Determine the (x, y) coordinate at the center of the cell enclosing the given text.  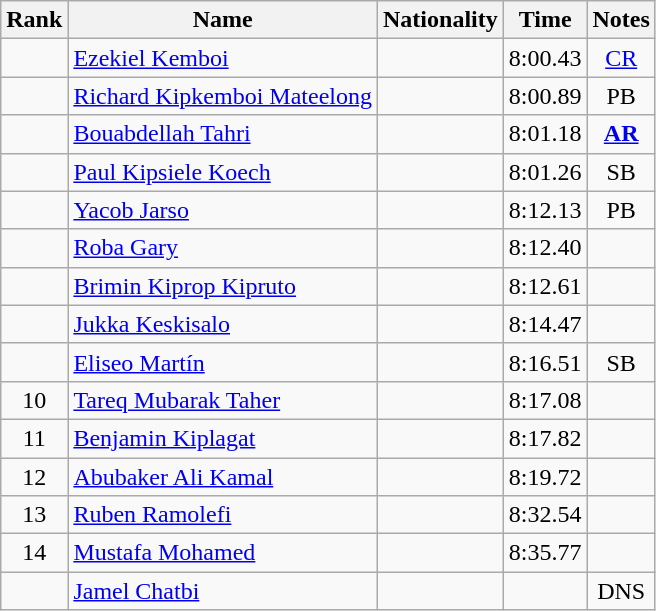
Richard Kipkemboi Mateelong (223, 96)
8:17.08 (545, 400)
8:32.54 (545, 515)
Roba Gary (223, 248)
Abubaker Ali Kamal (223, 477)
8:00.43 (545, 58)
Benjamin Kiplagat (223, 438)
8:14.47 (545, 324)
8:12.40 (545, 248)
Jukka Keskisalo (223, 324)
Rank (34, 20)
8:16.51 (545, 362)
12 (34, 477)
8:01.18 (545, 134)
8:00.89 (545, 96)
Eliseo Martín (223, 362)
Mustafa Mohamed (223, 553)
10 (34, 400)
Nationality (441, 20)
13 (34, 515)
Yacob Jarso (223, 210)
Bouabdellah Tahri (223, 134)
Paul Kipsiele Koech (223, 172)
DNS (621, 591)
14 (34, 553)
8:12.13 (545, 210)
8:12.61 (545, 286)
Ezekiel Kemboi (223, 58)
8:35.77 (545, 553)
CR (621, 58)
Jamel Chatbi (223, 591)
Name (223, 20)
8:19.72 (545, 477)
11 (34, 438)
8:01.26 (545, 172)
8:17.82 (545, 438)
Ruben Ramolefi (223, 515)
Time (545, 20)
AR (621, 134)
Brimin Kiprop Kipruto (223, 286)
Tareq Mubarak Taher (223, 400)
Notes (621, 20)
